Detect which cell encompasses the target text, then output its (x, y) center coordinate. 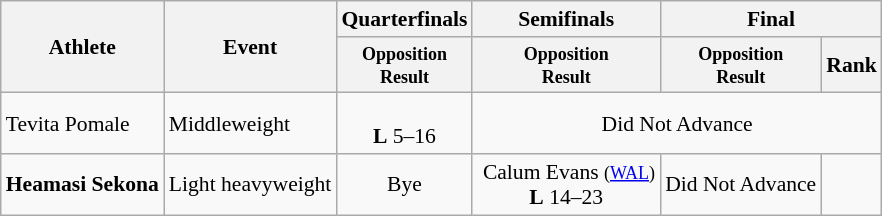
Middleweight (250, 124)
Light heavyweight (250, 184)
Bye (404, 184)
Quarterfinals (404, 19)
Event (250, 47)
Semifinals (566, 19)
Tevita Pomale (82, 124)
Athlete (82, 47)
Final (771, 19)
Rank (852, 65)
L 5–16 (404, 124)
Calum Evans (WAL)L 14–23 (566, 184)
Heamasi Sekona (82, 184)
